Pinpoint the cell where the given text exists, returning its [X, Y] midpoint coordinate. 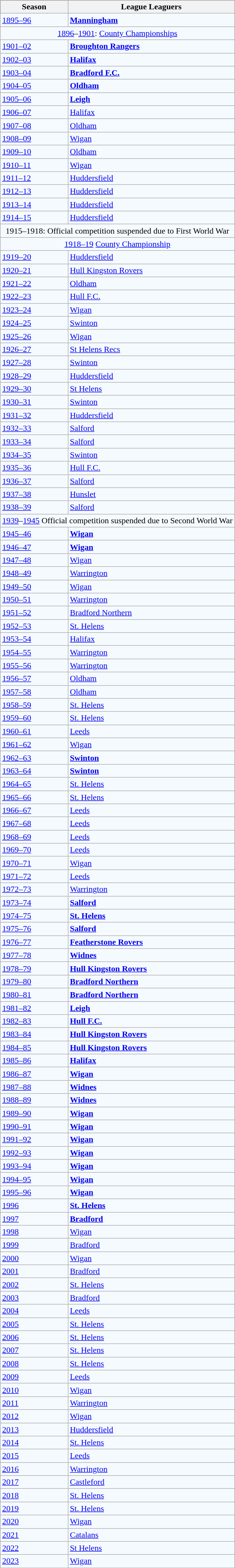
1922–23 [34, 297]
2015 [34, 1456]
1971–72 [34, 876]
1960–61 [34, 731]
1987–88 [34, 1087]
2004 [34, 1311]
1929–30 [34, 389]
1989–90 [34, 1113]
1983–84 [34, 1034]
1903–04 [34, 73]
1963–64 [34, 771]
1921–22 [34, 283]
1901–02 [34, 46]
1911–12 [34, 178]
1950–51 [34, 600]
2011 [34, 1403]
1933–34 [34, 442]
League Leaguers [151, 7]
1974–75 [34, 916]
1997 [34, 1218]
1927–28 [34, 362]
1896–1901: County Championships [117, 33]
1965–66 [34, 797]
1969–70 [34, 850]
1988–89 [34, 1100]
2021 [34, 1535]
1972–73 [34, 889]
1967–68 [34, 824]
Manningham [151, 20]
2009 [34, 1377]
1959–60 [34, 718]
1976–77 [34, 942]
1935–36 [34, 468]
1907–08 [34, 125]
2018 [34, 1495]
1990–91 [34, 1126]
1999 [34, 1245]
2014 [34, 1443]
1904–05 [34, 86]
1908–09 [34, 138]
1915–1918: Official competition suspended due to First World War [117, 231]
Featherstone Rovers [151, 942]
Catalans [151, 1535]
2016 [34, 1469]
1979–80 [34, 981]
1998 [34, 1232]
1923–24 [34, 310]
1955–56 [34, 665]
1913–14 [34, 205]
1981–82 [34, 1008]
1984–85 [34, 1048]
1925–26 [34, 336]
2012 [34, 1416]
1951–52 [34, 613]
1968–69 [34, 837]
Season [34, 7]
2001 [34, 1271]
1966–67 [34, 810]
Castleford [151, 1482]
1902–03 [34, 60]
1978–79 [34, 968]
2022 [34, 1548]
1995–96 [34, 1192]
2005 [34, 1324]
1982–83 [34, 1021]
1992–93 [34, 1153]
1958–59 [34, 705]
Broughton Rangers [151, 46]
1924–25 [34, 323]
1939–1945 Official competition suspended due to Second World War [117, 520]
1975–76 [34, 929]
1991–92 [34, 1140]
1919–20 [34, 257]
1977–78 [34, 955]
1993–94 [34, 1166]
1934–35 [34, 455]
1954–55 [34, 652]
1957–58 [34, 692]
1926–27 [34, 349]
1964–65 [34, 784]
2020 [34, 1522]
2013 [34, 1430]
2017 [34, 1482]
1985–86 [34, 1061]
1947–48 [34, 560]
1930–31 [34, 402]
1952–53 [34, 626]
Bradford F.C. [151, 73]
1936–37 [34, 481]
2007 [34, 1350]
Hunslet [151, 494]
1912–13 [34, 191]
1928–29 [34, 375]
1937–38 [34, 494]
1920–21 [34, 270]
1980–81 [34, 995]
1910–11 [34, 165]
1945–46 [34, 534]
St Helens Recs [151, 349]
1948–49 [34, 573]
2006 [34, 1337]
1932–33 [34, 428]
1973–74 [34, 903]
1905–06 [34, 99]
1961–62 [34, 744]
1909–10 [34, 152]
2003 [34, 1298]
1918–19 County Championship [117, 244]
2010 [34, 1390]
1956–57 [34, 679]
2023 [34, 1561]
1906–07 [34, 112]
1938–39 [34, 507]
1949–50 [34, 587]
1895–96 [34, 20]
1994–95 [34, 1179]
1970–71 [34, 863]
2019 [34, 1508]
1996 [34, 1205]
1946–47 [34, 547]
2002 [34, 1285]
1931–32 [34, 415]
1914–15 [34, 218]
1986–87 [34, 1074]
1953–54 [34, 639]
2000 [34, 1258]
1962–63 [34, 758]
2008 [34, 1363]
